Pinpoint the cell where the given text exists, returning its (x, y) midpoint coordinate. 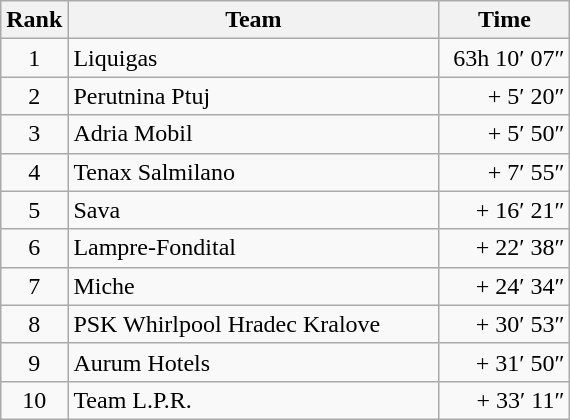
4 (34, 172)
Lampre-Fondital (254, 248)
+ 31′ 50″ (504, 362)
Adria Mobil (254, 134)
+ 16′ 21″ (504, 210)
+ 24′ 34″ (504, 286)
Time (504, 20)
6 (34, 248)
Team L.P.R. (254, 400)
1 (34, 58)
+ 33′ 11″ (504, 400)
Aurum Hotels (254, 362)
+ 22′ 38″ (504, 248)
+ 30′ 53″ (504, 324)
Team (254, 20)
7 (34, 286)
Rank (34, 20)
2 (34, 96)
+ 5′ 20″ (504, 96)
Sava (254, 210)
9 (34, 362)
Liquigas (254, 58)
10 (34, 400)
+ 7′ 55″ (504, 172)
Perutnina Ptuj (254, 96)
5 (34, 210)
3 (34, 134)
63h 10′ 07″ (504, 58)
Miche (254, 286)
PSK Whirlpool Hradec Kralove (254, 324)
+ 5′ 50″ (504, 134)
Tenax Salmilano (254, 172)
8 (34, 324)
